Locate the cell with the specified text and output its (x, y) center coordinate. 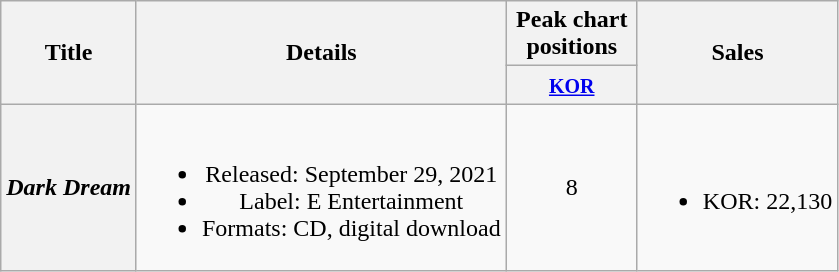
KOR (572, 85)
8 (572, 188)
KOR: 22,130 (737, 188)
Title (69, 52)
Dark Dream (69, 188)
Sales (737, 52)
Released: September 29, 2021Label: E EntertainmentFormats: CD, digital download (321, 188)
Details (321, 52)
Peak chart positions (572, 34)
